Output the [x, y] coordinate of the center of the cell containing the given text.  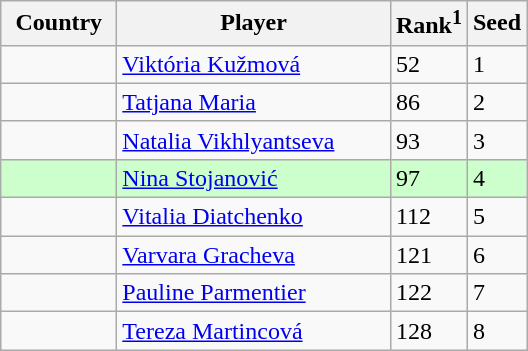
Viktória Kužmová [254, 64]
86 [428, 102]
122 [428, 293]
97 [428, 178]
5 [496, 217]
6 [496, 255]
Tereza Martincová [254, 331]
Tatjana Maria [254, 102]
Rank1 [428, 24]
Vitalia Diatchenko [254, 217]
112 [428, 217]
3 [496, 140]
Seed [496, 24]
Country [59, 24]
7 [496, 293]
Natalia Vikhlyantseva [254, 140]
93 [428, 140]
Varvara Gracheva [254, 255]
4 [496, 178]
8 [496, 331]
1 [496, 64]
Player [254, 24]
121 [428, 255]
52 [428, 64]
Nina Stojanović [254, 178]
128 [428, 331]
Pauline Parmentier [254, 293]
2 [496, 102]
